Identify which cell holds the provided text, then report its (x, y) central coordinate. 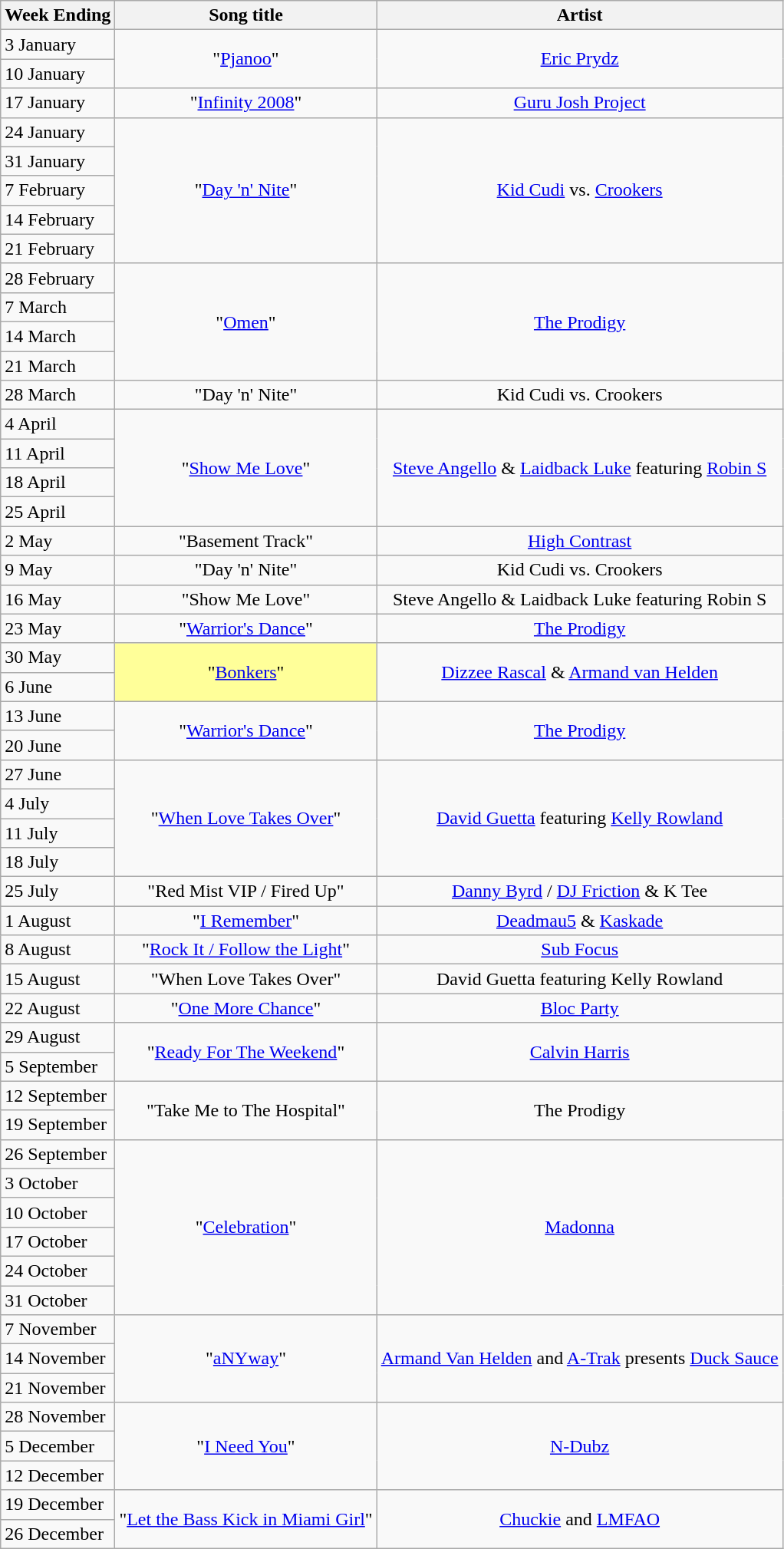
21 November (58, 1388)
"Celebration" (245, 1227)
Bloc Party (580, 1008)
24 January (58, 132)
11 April (58, 453)
3 October (58, 1183)
"aNYway" (245, 1359)
30 May (58, 658)
19 December (58, 1505)
18 July (58, 862)
7 November (58, 1330)
21 February (58, 249)
4 July (58, 803)
Song title (245, 15)
"Rock It / Follow the Light" (245, 950)
15 August (58, 979)
11 July (58, 832)
10 January (58, 74)
"I Need You" (245, 1446)
"Let the Bass Kick in Miami Girl" (245, 1519)
12 September (58, 1096)
6 June (58, 687)
8 August (58, 950)
"One More Chance" (245, 1008)
"Red Mist VIP / Fired Up" (245, 891)
Week Ending (58, 15)
13 June (58, 716)
"Basement Track" (245, 541)
Armand Van Helden and A-Trak presents Duck Sauce (580, 1359)
5 December (58, 1446)
12 December (58, 1475)
"I Remember" (245, 921)
14 November (58, 1359)
N-Dubz (580, 1446)
"Ready For The Weekend" (245, 1052)
7 March (58, 307)
23 May (58, 628)
18 April (58, 483)
7 February (58, 190)
2 May (58, 541)
High Contrast (580, 541)
19 September (58, 1125)
27 June (58, 774)
Chuckie and LMFAO (580, 1519)
Danny Byrd / DJ Friction & K Tee (580, 891)
26 December (58, 1534)
28 February (58, 278)
3 January (58, 44)
"Take Me to The Hospital" (245, 1110)
16 May (58, 599)
25 April (58, 512)
1 August (58, 921)
28 November (58, 1417)
Artist (580, 15)
31 October (58, 1300)
17 January (58, 103)
Guru Josh Project (580, 103)
9 May (58, 570)
14 February (58, 219)
Deadmau5 & Kaskade (580, 921)
Dizzee Rascal & Armand van Helden (580, 672)
31 January (58, 161)
Madonna (580, 1227)
29 August (58, 1037)
17 October (58, 1241)
22 August (58, 1008)
Calvin Harris (580, 1052)
5 September (58, 1066)
"Infinity 2008" (245, 103)
14 March (58, 336)
10 October (58, 1212)
28 March (58, 395)
20 June (58, 745)
Eric Prydz (580, 59)
4 April (58, 424)
Sub Focus (580, 950)
25 July (58, 891)
"Omen" (245, 321)
"Bonkers" (245, 672)
21 March (58, 366)
"Pjanoo" (245, 59)
24 October (58, 1271)
26 September (58, 1154)
